Detect which cell encompasses the target text, then output its (X, Y) center coordinate. 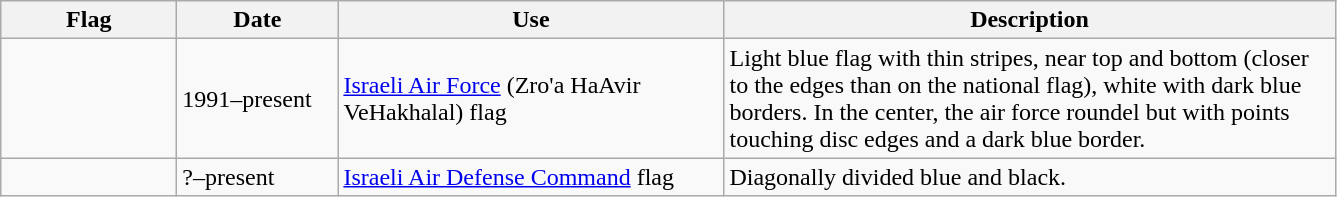
Date (258, 20)
Israeli Air Defense Command flag (531, 177)
Diagonally divided blue and black. (1030, 177)
Israeli Air Force (Zro'a HaAvir VeHakhalal) flag (531, 98)
Flag (89, 20)
?–present (258, 177)
1991–present (258, 98)
Description (1030, 20)
Use (531, 20)
